Output the (x, y) coordinate of the center of the cell containing the given text.  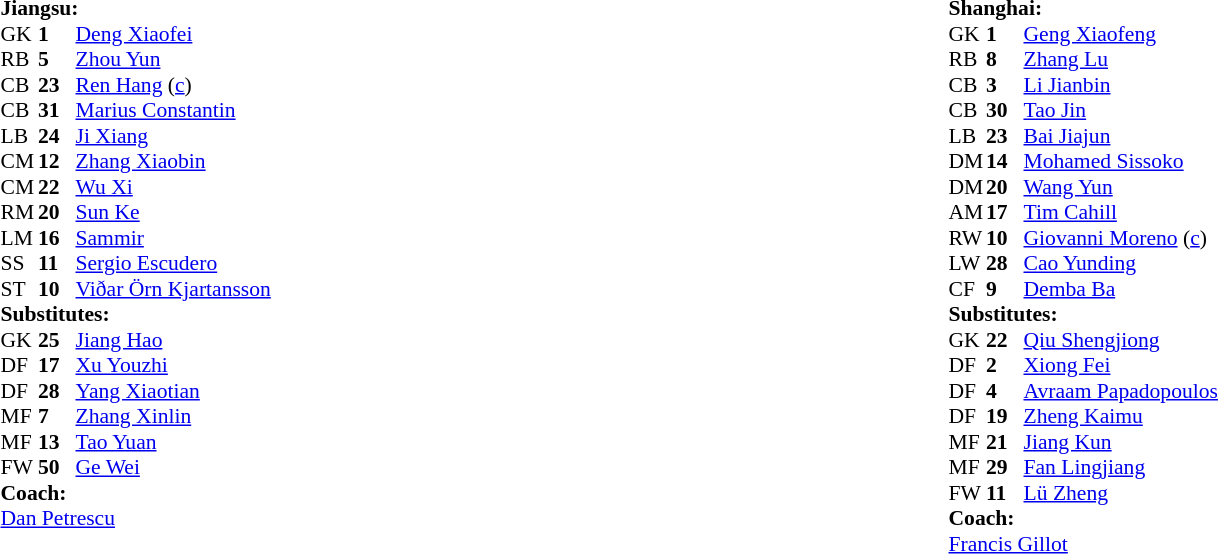
13 (57, 442)
Mohamed Sissoko (1121, 161)
5 (57, 59)
Deng Xiaofei (174, 34)
RW (967, 238)
Tao Yuan (174, 442)
Wang Yun (1121, 187)
29 (1005, 467)
SS (19, 263)
AM (967, 213)
50 (57, 467)
Tao Jin (1121, 111)
9 (1005, 289)
Qiu Shengjiong (1121, 340)
Tim Cahill (1121, 213)
Li Jianbin (1121, 85)
Xiong Fei (1121, 365)
Zhou Yun (174, 59)
Giovanni Moreno (c) (1121, 238)
Zhang Lu (1121, 59)
LM (19, 238)
3 (1005, 85)
LW (967, 263)
Jiang Kun (1121, 442)
Zhang Xinlin (174, 417)
Dan Petrescu (135, 519)
Geng Xiaofeng (1121, 34)
Jiang Hao (174, 340)
Sammir (174, 238)
Avraam Papadopoulos (1121, 391)
Marius Constantin (174, 111)
Xu Youzhi (174, 365)
31 (57, 111)
Sun Ke (174, 213)
7 (57, 417)
Zheng Kaimu (1121, 417)
Ge Wei (174, 467)
25 (57, 340)
19 (1005, 417)
Bai Jiajun (1121, 136)
Lü Zheng (1121, 493)
Zhang Xiaobin (174, 161)
Cao Yunding (1121, 263)
2 (1005, 365)
21 (1005, 442)
ST (19, 289)
Yang Xiaotian (174, 391)
12 (57, 161)
Sergio Escudero (174, 263)
14 (1005, 161)
24 (57, 136)
Demba Ba (1121, 289)
Viðar Örn Kjartansson (174, 289)
Fan Lingjiang (1121, 467)
Wu Xi (174, 187)
CF (967, 289)
4 (1005, 391)
30 (1005, 111)
8 (1005, 59)
Ren Hang (c) (174, 85)
RM (19, 213)
Ji Xiang (174, 136)
16 (57, 238)
